Locate the cell with the specified text and output its (X, Y) center coordinate. 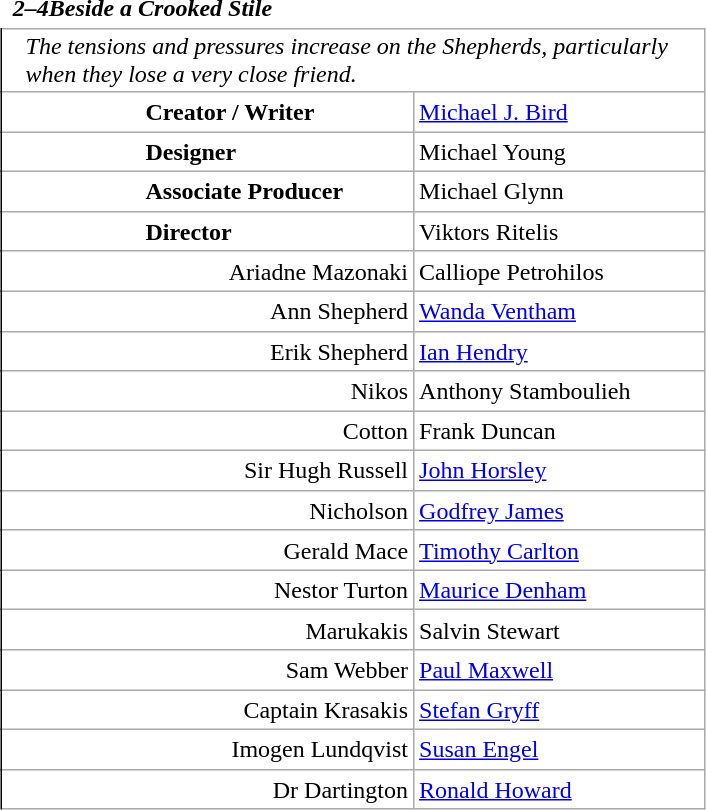
Cotton (208, 431)
Susan Engel (560, 749)
Dr Dartington (208, 789)
Sir Hugh Russell (208, 471)
Marukakis (208, 630)
Viktors Ritelis (560, 231)
Anthony Stamboulieh (560, 391)
Maurice Denham (560, 590)
Frank Duncan (560, 431)
Nicholson (208, 510)
Nikos (208, 391)
Imogen Lundqvist (208, 749)
Ronald Howard (560, 789)
Nestor Turton (208, 590)
Director (208, 231)
John Horsley (560, 471)
Salvin Stewart (560, 630)
Wanda Ventham (560, 311)
Gerald Mace (208, 550)
Creator / Writer (208, 112)
The tensions and pressures increase on the Shepherds, particularly when they lose a very close friend. (353, 60)
Michael Glynn (560, 192)
Captain Krasakis (208, 710)
Stefan Gryff (560, 710)
Erik Shepherd (208, 351)
Ian Hendry (560, 351)
Ariadne Mazonaki (208, 271)
Sam Webber (208, 670)
Michael Young (560, 152)
Calliope Petrohilos (560, 271)
Michael J. Bird (560, 112)
Associate Producer (208, 192)
Timothy Carlton (560, 550)
Designer (208, 152)
Godfrey James (560, 510)
Ann Shepherd (208, 311)
Paul Maxwell (560, 670)
